Search for the cell housing the specified text and yield its (x, y) center coordinate. 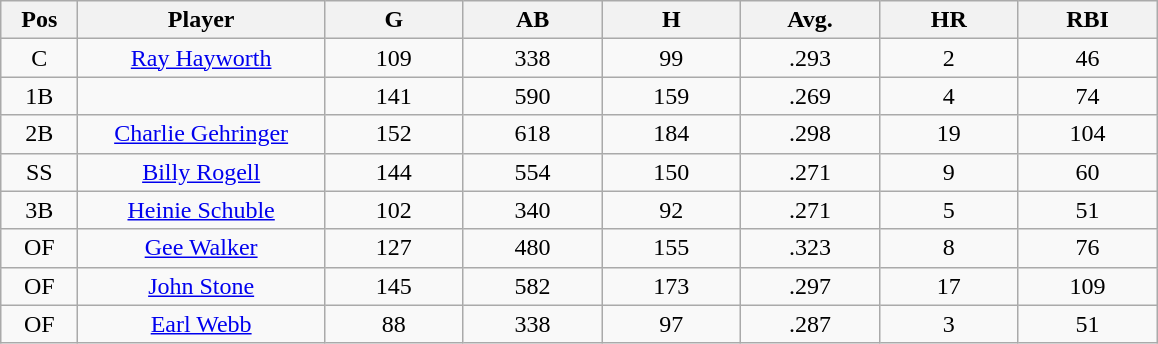
H (672, 20)
74 (1088, 96)
92 (672, 210)
Pos (40, 20)
60 (1088, 172)
Charlie Gehringer (202, 134)
17 (948, 286)
97 (672, 324)
480 (532, 248)
Avg. (810, 20)
145 (394, 286)
RBI (1088, 20)
152 (394, 134)
Gee Walker (202, 248)
AB (532, 20)
88 (394, 324)
590 (532, 96)
.269 (810, 96)
3 (948, 324)
46 (1088, 58)
150 (672, 172)
102 (394, 210)
19 (948, 134)
99 (672, 58)
155 (672, 248)
127 (394, 248)
Billy Rogell (202, 172)
Player (202, 20)
.287 (810, 324)
G (394, 20)
.293 (810, 58)
C (40, 58)
2B (40, 134)
76 (1088, 248)
3B (40, 210)
.323 (810, 248)
Ray Hayworth (202, 58)
HR (948, 20)
159 (672, 96)
184 (672, 134)
173 (672, 286)
104 (1088, 134)
340 (532, 210)
9 (948, 172)
.297 (810, 286)
4 (948, 96)
554 (532, 172)
582 (532, 286)
618 (532, 134)
SS (40, 172)
8 (948, 248)
144 (394, 172)
.298 (810, 134)
1B (40, 96)
2 (948, 58)
Heinie Schuble (202, 210)
141 (394, 96)
John Stone (202, 286)
5 (948, 210)
Earl Webb (202, 324)
